Determine the [x, y] coordinate at the center of the cell enclosing the given text.  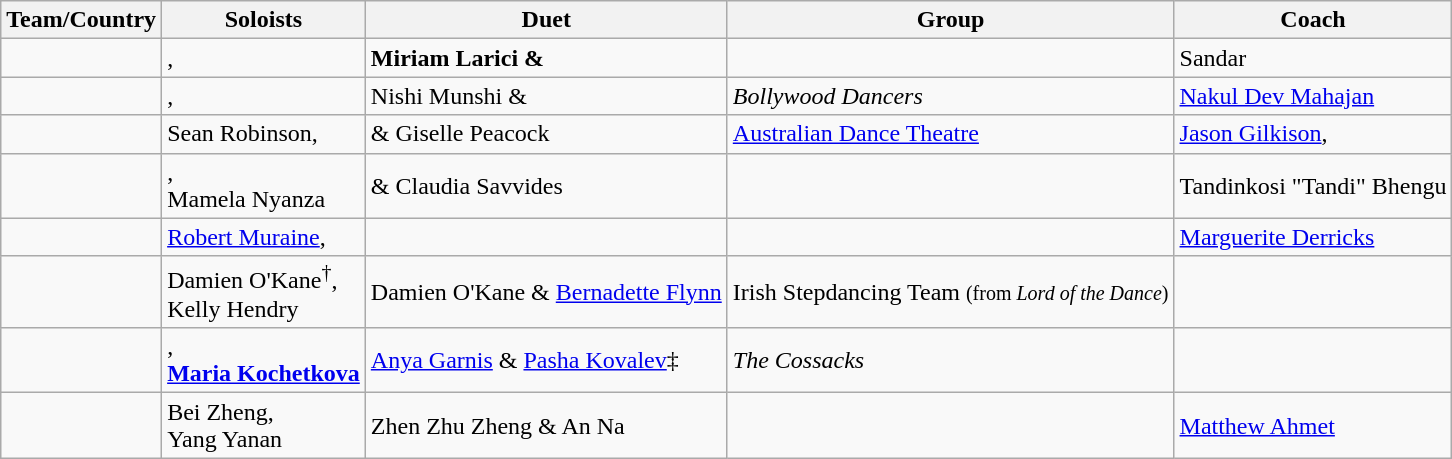
Nakul Dev Mahajan [1313, 96]
Nishi Munshi & [546, 96]
Damien O'Kane†,Kelly Hendry [264, 292]
Tandinkosi "Tandi" Bhengu [1313, 186]
Miriam Larici & [546, 58]
Marguerite Derricks [1313, 237]
& Claudia Savvides [546, 186]
Group [950, 20]
Matthew Ahmet [1313, 426]
Soloists [264, 20]
,Maria Kochetkova [264, 360]
& Giselle Peacock [546, 134]
Bollywood Dancers [950, 96]
Sean Robinson, [264, 134]
Robert Muraine, [264, 237]
Damien O'Kane & Bernadette Flynn [546, 292]
,Mamela Nyanza [264, 186]
Sandar [1313, 58]
Bei Zheng,Yang Yanan [264, 426]
Jason Gilkison, [1313, 134]
Irish Stepdancing Team (from Lord of the Dance) [950, 292]
Anya Garnis & Pasha Kovalev‡ [546, 360]
Duet [546, 20]
Zhen Zhu Zheng & An Na [546, 426]
Coach [1313, 20]
Team/Country [82, 20]
Australian Dance Theatre [950, 134]
The Cossacks [950, 360]
